Search for the cell housing the specified text and yield its (X, Y) center coordinate. 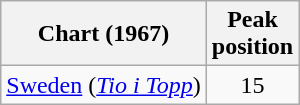
15 (252, 85)
Peakposition (252, 34)
Chart (1967) (104, 34)
Sweden (Tio i Topp) (104, 85)
